Capture the cell that displays the provided text and extract its (X, Y) central coordinate. 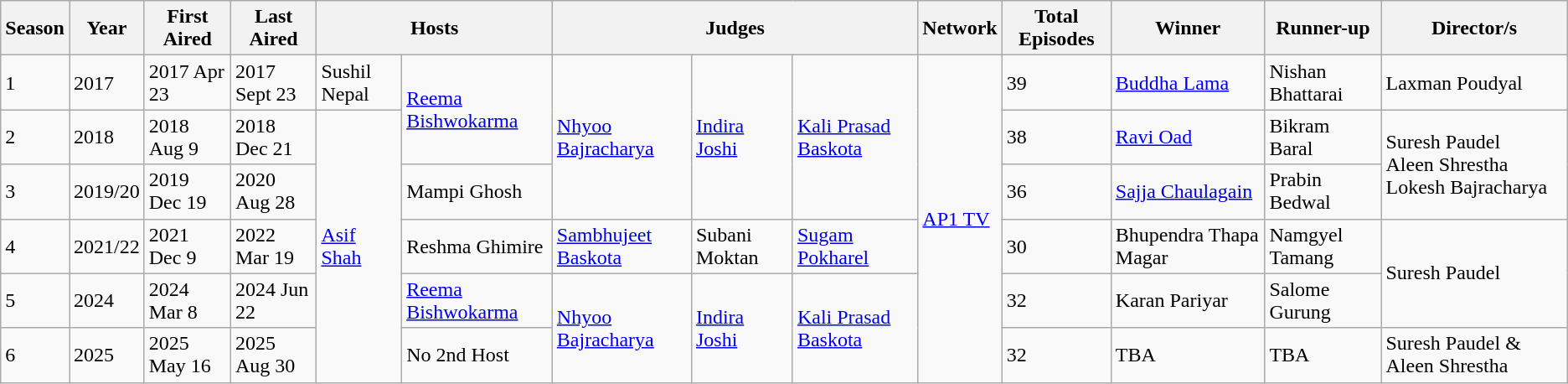
Last Aired (273, 29)
Winner (1188, 29)
AP1 TV (960, 219)
2018 Aug 9 (188, 138)
Runner-up (1323, 29)
Year (106, 29)
Sambhujeet Baskota (622, 246)
2024 (106, 300)
2018 Dec 21 (273, 138)
2018 (106, 138)
Director/s (1474, 29)
2019/20 (106, 191)
3 (35, 191)
2 (35, 138)
Bhupendra Thapa Magar (1188, 246)
Subani Moktan (742, 246)
Prabin Bedwal (1323, 191)
Laxman Poudyal (1474, 82)
Sajja Chaulagain (1188, 191)
38 (1056, 138)
Hosts (434, 29)
2020 Aug 28 (273, 191)
2021 Dec 9 (188, 246)
30 (1056, 246)
Nishan Bhattarai (1323, 82)
5 (35, 300)
2025 (106, 355)
First Aired (188, 29)
6 (35, 355)
2021/22 (106, 246)
No 2nd Host (477, 355)
Suresh Paudel (1474, 273)
2017 Sept 23 (273, 82)
1 (35, 82)
Buddha Lama (1188, 82)
Namgyel Tamang (1323, 246)
2025 May 16 (188, 355)
Suresh Paudel & Aleen Shrestha (1474, 355)
36 (1056, 191)
Sugam Pokharel (854, 246)
Asif Shah (359, 246)
Salome Gurung (1323, 300)
Bikram Baral (1323, 138)
Total Episodes (1056, 29)
Mampi Ghosh (477, 191)
2024 Jun 22 (273, 300)
Suresh PaudelAleen ShresthaLokesh Bajracharya (1474, 164)
2025 Aug 30 (273, 355)
Network (960, 29)
Season (35, 29)
Sushil Nepal (359, 82)
Reshma Ghimire (477, 246)
2022 Mar 19 (273, 246)
Ravi Oad (1188, 138)
2024 Mar 8 (188, 300)
Judges (735, 29)
39 (1056, 82)
Karan Pariyar (1188, 300)
2017 Apr 23 (188, 82)
4 (35, 246)
2019 Dec 19 (188, 191)
2017 (106, 82)
